From the cell containing the given text, extract its center point as [X, Y] coordinate. 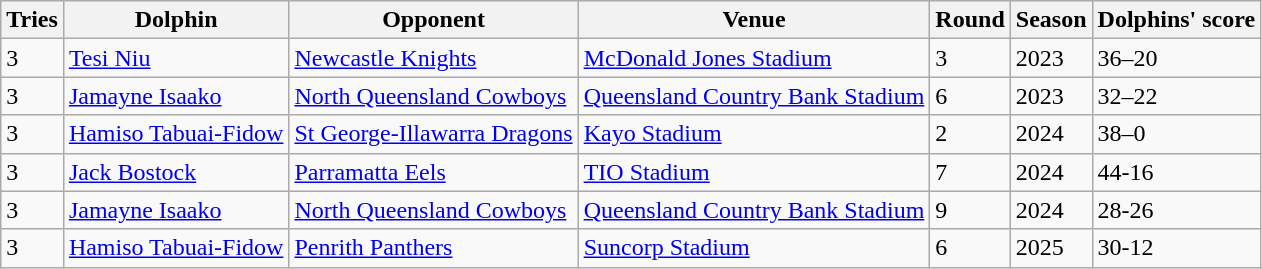
Opponent [434, 20]
Round [970, 20]
Newcastle Knights [434, 58]
Tesi Niu [176, 58]
Season [1051, 20]
McDonald Jones Stadium [754, 58]
7 [970, 172]
28-26 [1176, 210]
Dolphin [176, 20]
Venue [754, 20]
Parramatta Eels [434, 172]
Dolphins' score [1176, 20]
44-16 [1176, 172]
30-12 [1176, 248]
Jack Bostock [176, 172]
St George-Illawarra Dragons [434, 134]
Tries [32, 20]
TIO Stadium [754, 172]
Kayo Stadium [754, 134]
2 [970, 134]
36–20 [1176, 58]
32–22 [1176, 96]
2025 [1051, 248]
Penrith Panthers [434, 248]
Suncorp Stadium [754, 248]
9 [970, 210]
38–0 [1176, 134]
